Detect which cell encompasses the target text, then output its (x, y) center coordinate. 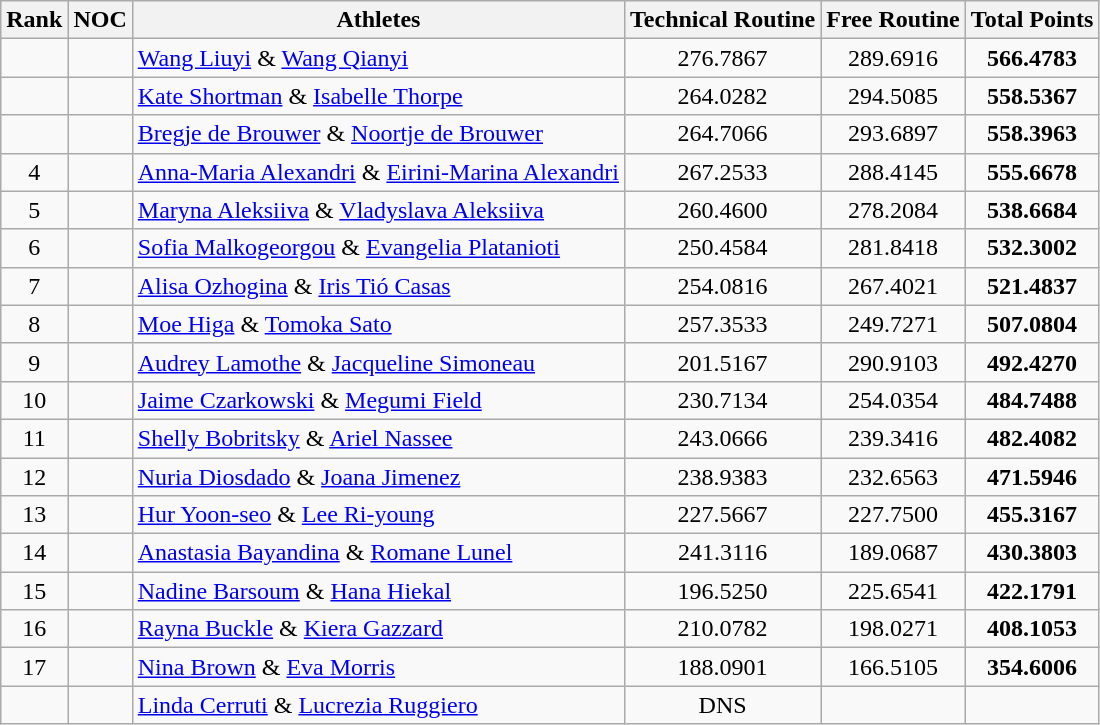
254.0354 (894, 400)
Technical Routine (723, 20)
Moe Higa & Tomoka Sato (378, 324)
13 (34, 515)
Hur Yoon-seo & Lee Ri-young (378, 515)
196.5250 (723, 591)
243.0666 (723, 438)
264.0282 (723, 96)
166.5105 (894, 667)
Rank (34, 20)
Wang Liuyi & Wang Qianyi (378, 58)
276.7867 (723, 58)
227.5667 (723, 515)
293.6897 (894, 134)
Kate Shortman & Isabelle Thorpe (378, 96)
230.7134 (723, 400)
430.3803 (1032, 553)
484.7488 (1032, 400)
Total Points (1032, 20)
264.7066 (723, 134)
521.4837 (1032, 286)
538.6684 (1032, 210)
NOC (100, 20)
267.4021 (894, 286)
DNS (723, 705)
267.2533 (723, 172)
238.9383 (723, 477)
Audrey Lamothe & Jacqueline Simoneau (378, 362)
239.3416 (894, 438)
289.6916 (894, 58)
Jaime Czarkowski & Megumi Field (378, 400)
455.3167 (1032, 515)
210.0782 (723, 629)
Alisa Ozhogina & Iris Tió Casas (378, 286)
16 (34, 629)
249.7271 (894, 324)
7 (34, 286)
241.3116 (723, 553)
12 (34, 477)
4 (34, 172)
17 (34, 667)
250.4584 (723, 248)
201.5167 (723, 362)
Anna-Maria Alexandri & Eirini-Marina Alexandri (378, 172)
Bregje de Brouwer & Noortje de Brouwer (378, 134)
281.8418 (894, 248)
14 (34, 553)
558.5367 (1032, 96)
Nuria Diosdado & Joana Jimenez (378, 477)
294.5085 (894, 96)
Shelly Bobritsky & Ariel Nassee (378, 438)
288.4145 (894, 172)
Anastasia Bayandina & Romane Lunel (378, 553)
189.0687 (894, 553)
15 (34, 591)
198.0271 (894, 629)
278.2084 (894, 210)
Free Routine (894, 20)
532.3002 (1032, 248)
5 (34, 210)
260.4600 (723, 210)
257.3533 (723, 324)
Sofia Malkogeorgou & Evangelia Platanioti (378, 248)
188.0901 (723, 667)
408.1053 (1032, 629)
507.0804 (1032, 324)
6 (34, 248)
492.4270 (1032, 362)
566.4783 (1032, 58)
Rayna Buckle & Kiera Gazzard (378, 629)
Athletes (378, 20)
232.6563 (894, 477)
471.5946 (1032, 477)
225.6541 (894, 591)
8 (34, 324)
422.1791 (1032, 591)
Nadine Barsoum & Hana Hiekal (378, 591)
482.4082 (1032, 438)
290.9103 (894, 362)
Linda Cerruti & Lucrezia Ruggiero (378, 705)
10 (34, 400)
9 (34, 362)
11 (34, 438)
555.6678 (1032, 172)
354.6006 (1032, 667)
Maryna Aleksiiva & Vladyslava Aleksiiva (378, 210)
227.7500 (894, 515)
558.3963 (1032, 134)
Nina Brown & Eva Morris (378, 667)
254.0816 (723, 286)
